Provide the (x, y) coordinate of the cell's center where the given text is located.  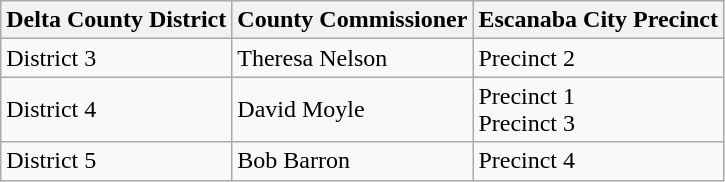
David Moyle (352, 110)
Precinct 1Precinct 3 (598, 110)
Delta County District (116, 20)
District 5 (116, 161)
Precinct 2 (598, 58)
District 3 (116, 58)
District 4 (116, 110)
Escanaba City Precinct (598, 20)
County Commissioner (352, 20)
Theresa Nelson (352, 58)
Precinct 4 (598, 161)
Bob Barron (352, 161)
